Search for the cell housing the specified text and yield its (x, y) center coordinate. 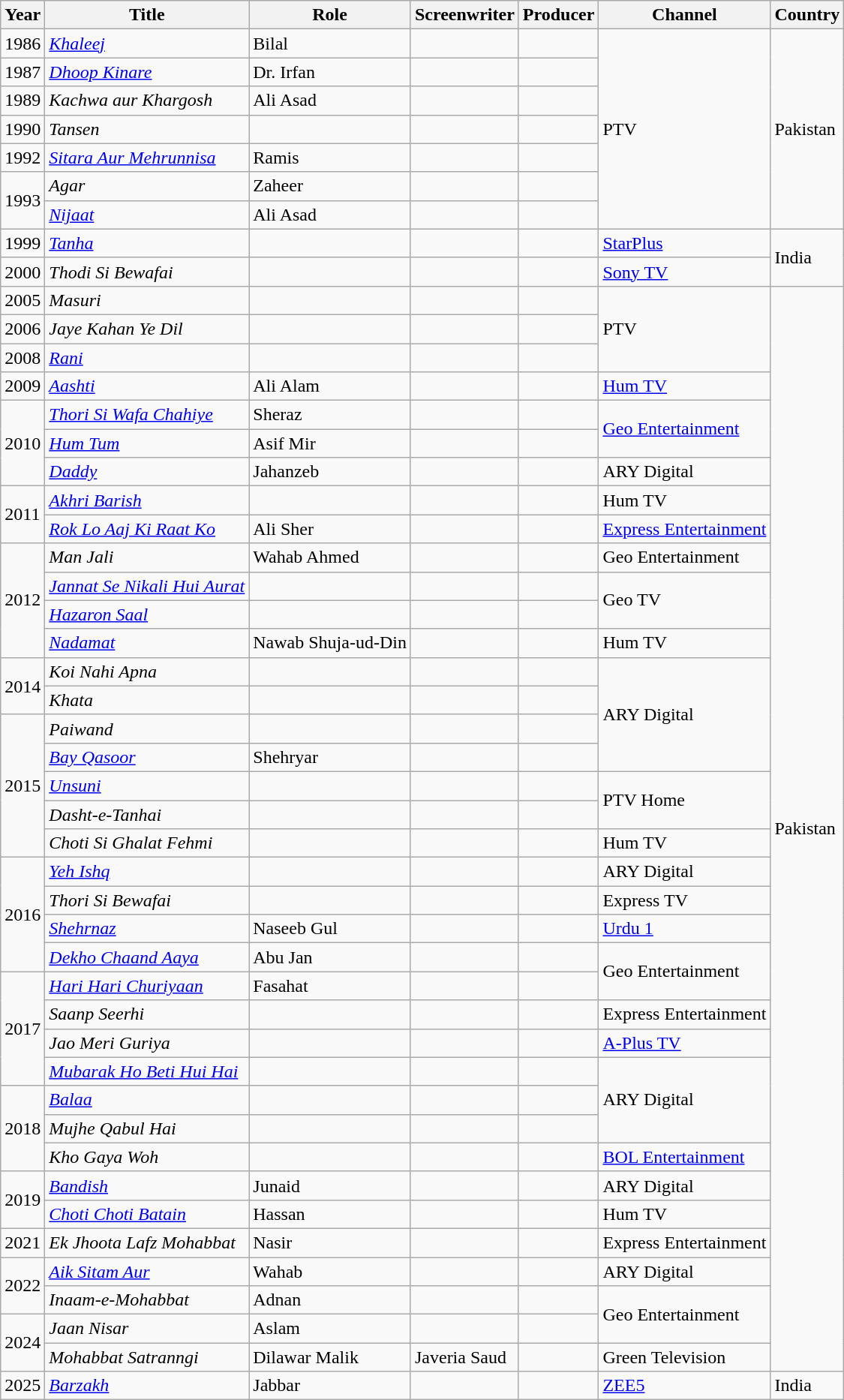
Daddy (147, 472)
Country (807, 15)
Tansen (147, 129)
2018 (23, 1128)
Tanha (147, 243)
Ali Alam (330, 386)
Nawab Shuja-ud-Din (330, 643)
Title (147, 15)
Sony TV (684, 272)
1989 (23, 101)
StarPlus (684, 243)
Zaheer (330, 186)
1992 (23, 158)
2015 (23, 786)
Urdu 1 (684, 929)
2010 (23, 443)
1987 (23, 72)
Year (23, 15)
Dasht-e-Tanhai (147, 814)
2009 (23, 386)
Abu Jan (330, 957)
Yeh Ishq (147, 872)
Wahab Ahmed (330, 557)
Kachwa aur Khargosh (147, 101)
Choti Choti Batain (147, 1214)
2012 (23, 600)
Khata (147, 700)
Rok Lo Aaj Ki Raat Ko (147, 529)
Producer (558, 15)
Role (330, 15)
Bay Qasoor (147, 757)
Mubarak Ho Beti Hui Hai (147, 1071)
Naseeb Gul (330, 929)
Dhoop Kinare (147, 72)
2017 (23, 1029)
Jaan Nisar (147, 1329)
Bandish (147, 1185)
Barzakh (147, 1386)
Jahanzeb (330, 472)
Saanp Seerhi (147, 1014)
Nasir (330, 1242)
2006 (23, 329)
Jabbar (330, 1386)
Koi Nahi Apna (147, 671)
1993 (23, 200)
Rani (147, 358)
Sheraz (330, 415)
Adnan (330, 1300)
Jannat Se Nikali Hui Aurat (147, 586)
Balaa (147, 1100)
BOL Entertainment (684, 1157)
Screenwriter (464, 15)
Akhri Barish (147, 500)
2005 (23, 300)
Shehrnaz (147, 929)
2008 (23, 358)
2014 (23, 686)
Hazaron Saal (147, 614)
Hari Hari Churiyaan (147, 986)
2022 (23, 1286)
2000 (23, 272)
Aashti (147, 386)
Kho Gaya Woh (147, 1157)
Thori Si Wafa Chahiye (147, 415)
Asif Mir (330, 443)
Nadamat (147, 643)
Ek Jhoota Lafz Mohabbat (147, 1242)
2024 (23, 1343)
Thori Si Bewafai (147, 900)
Aik Sitam Aur (147, 1272)
1986 (23, 44)
Shehryar (330, 757)
2011 (23, 515)
Inaam-e-Mohabbat (147, 1300)
A-Plus TV (684, 1043)
2021 (23, 1242)
Ali Sher (330, 529)
Agar (147, 186)
Geo TV (684, 600)
1990 (23, 129)
2019 (23, 1200)
Hassan (330, 1214)
Wahab (330, 1272)
2025 (23, 1386)
Dilawar Malik (330, 1357)
Jaye Kahan Ye Dil (147, 329)
Fasahat (330, 986)
Green Television (684, 1357)
Unsuni (147, 786)
Mohabbat Satranngi (147, 1357)
Ramis (330, 158)
Mujhe Qabul Hai (147, 1128)
Aslam (330, 1329)
Bilal (330, 44)
Junaid (330, 1185)
Dekho Chaand Aaya (147, 957)
PTV Home (684, 800)
Javeria Saud (464, 1357)
Choti Si Ghalat Fehmi (147, 843)
Channel (684, 15)
Express TV (684, 900)
Nijaat (147, 215)
Dr. Irfan (330, 72)
1999 (23, 243)
Hum Tum (147, 443)
Sitara Aur Mehrunnisa (147, 158)
ZEE5 (684, 1386)
Thodi Si Bewafai (147, 272)
Jao Meri Guriya (147, 1043)
Masuri (147, 300)
Khaleej (147, 44)
Paiwand (147, 729)
2016 (23, 915)
Man Jali (147, 557)
